Identify which cell holds the provided text, then report its [X, Y] central coordinate. 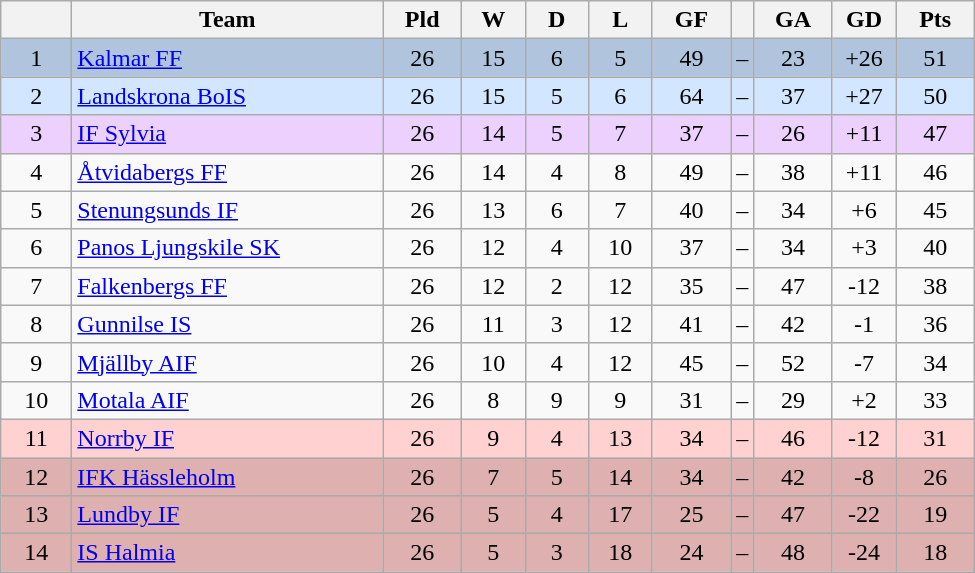
+2 [864, 400]
GF [692, 20]
48 [794, 553]
+6 [864, 210]
Team [228, 20]
IFK Hässleholm [228, 477]
Panos Ljungskile SK [228, 248]
Norrby IF [228, 438]
35 [692, 286]
Mjällby AIF [228, 362]
Pts [936, 20]
W [493, 20]
-1 [864, 324]
IF Sylvia [228, 134]
Lundby IF [228, 515]
Landskrona BoIS [228, 96]
+26 [864, 58]
Kalmar FF [228, 58]
50 [936, 96]
1 [36, 58]
-22 [864, 515]
L [621, 20]
24 [692, 553]
Gunnilse IS [228, 324]
+3 [864, 248]
33 [936, 400]
Åtvidabergs FF [228, 172]
GD [864, 20]
23 [794, 58]
51 [936, 58]
-8 [864, 477]
D [557, 20]
25 [692, 515]
Pld [422, 20]
29 [794, 400]
52 [794, 362]
IS Halmia [228, 553]
GA [794, 20]
36 [936, 324]
17 [621, 515]
64 [692, 96]
-7 [864, 362]
Falkenbergs FF [228, 286]
+27 [864, 96]
19 [936, 515]
41 [692, 324]
Motala AIF [228, 400]
Stenungsunds IF [228, 210]
-24 [864, 553]
